Detect which cell encompasses the target text, then output its (X, Y) center coordinate. 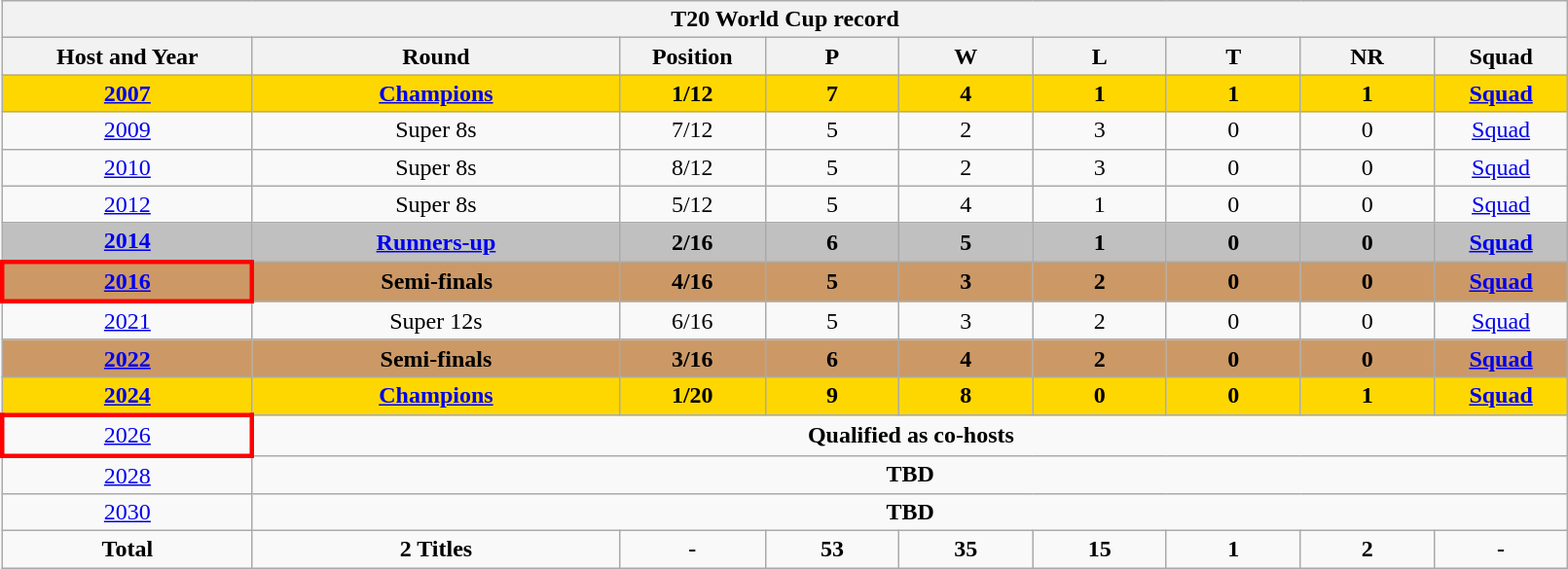
P (831, 56)
NR (1367, 56)
3/16 (692, 358)
2009 (127, 130)
T20 World Cup record (784, 19)
Runners-up (436, 242)
2010 (127, 167)
2014 (127, 242)
53 (831, 550)
2012 (127, 204)
2024 (127, 396)
8/12 (692, 167)
2028 (127, 475)
6/16 (692, 321)
15 (1100, 550)
35 (966, 550)
Position (692, 56)
2026 (127, 436)
2007 (127, 93)
2/16 (692, 242)
Round (436, 56)
Qualified as co-hosts (909, 436)
9 (831, 396)
7/12 (692, 130)
2 Titles (436, 550)
Super 12s (436, 321)
1/12 (692, 93)
5/12 (692, 204)
2021 (127, 321)
4/16 (692, 282)
Host and Year (127, 56)
7 (831, 93)
Total (127, 550)
L (1100, 56)
8 (966, 396)
2022 (127, 358)
T (1232, 56)
W (966, 56)
2030 (127, 513)
1/20 (692, 396)
2016 (127, 282)
